Determine the [x, y] coordinate at the center of the cell enclosing the given text.  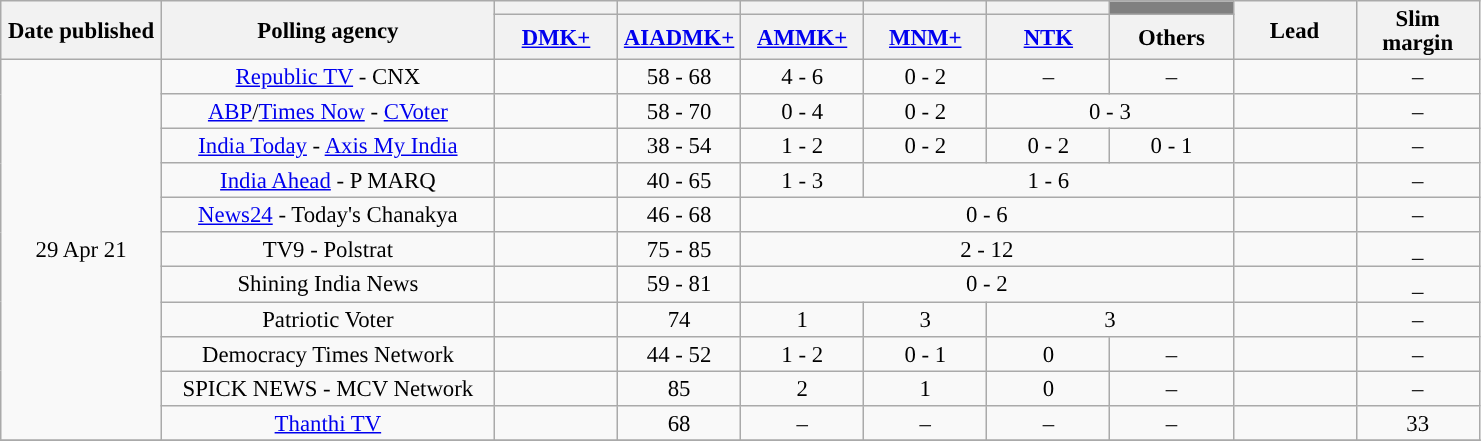
58 - 70 [680, 112]
Patriotic Voter [328, 320]
Slim margin [1418, 30]
40 - 65 [680, 180]
Date published [82, 30]
4 - 6 [802, 78]
59 - 81 [680, 284]
India Today - Axis My India [328, 146]
TV9 - Polstrat [328, 250]
India Ahead - P MARQ [328, 180]
44 - 52 [680, 354]
75 - 85 [680, 250]
ABP/Times Now - CVoter [328, 112]
2 [802, 388]
AMMK+ [802, 38]
58 - 68 [680, 78]
85 [680, 388]
DMK+ [556, 38]
SPICK NEWS - MCV Network [328, 388]
46 - 68 [680, 216]
33 [1418, 422]
Shining India News [328, 284]
1 - 6 [1048, 180]
Others [1172, 38]
NTK [1048, 38]
0 - 4 [802, 112]
Polling agency [328, 30]
74 [680, 320]
0 - 6 [987, 216]
Thanthi TV [328, 422]
Democracy Times Network [328, 354]
News24 - Today's Chanakya [328, 216]
1 - 3 [802, 180]
0 - 3 [1110, 112]
38 - 54 [680, 146]
Lead [1294, 30]
29 Apr 21 [82, 250]
68 [680, 422]
MNM+ [926, 38]
AIADMK+ [680, 38]
Republic TV - CNX [328, 78]
2 - 12 [987, 250]
